Output the (x, y) coordinate of the center of the cell containing the given text.  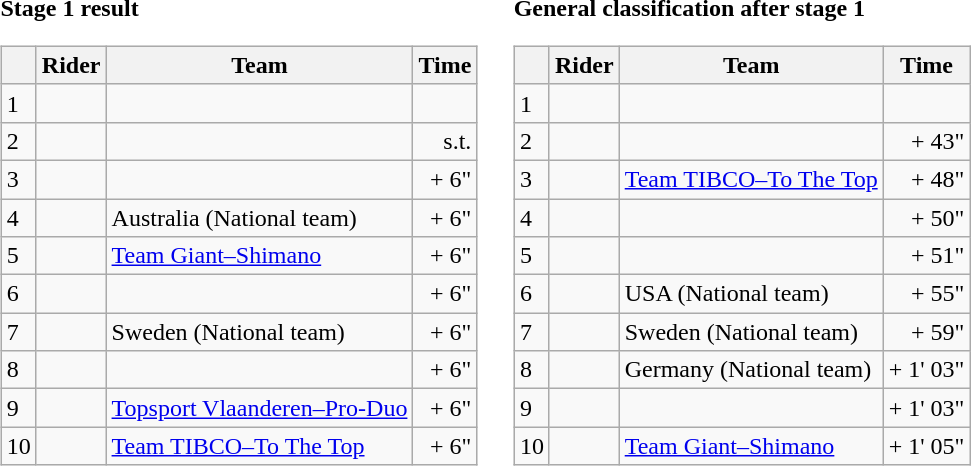
Germany (National team) (751, 370)
Australia (National team) (260, 217)
USA (National team) (751, 294)
s.t. (445, 141)
Topsport Vlaanderen–Pro-Duo (260, 408)
+ 48" (926, 179)
+ 55" (926, 294)
+ 43" (926, 141)
+ 59" (926, 332)
+ 50" (926, 217)
+ 1' 05" (926, 446)
+ 51" (926, 256)
